Return the [x, y] coordinate for the center point of the cell that contains the specified text.  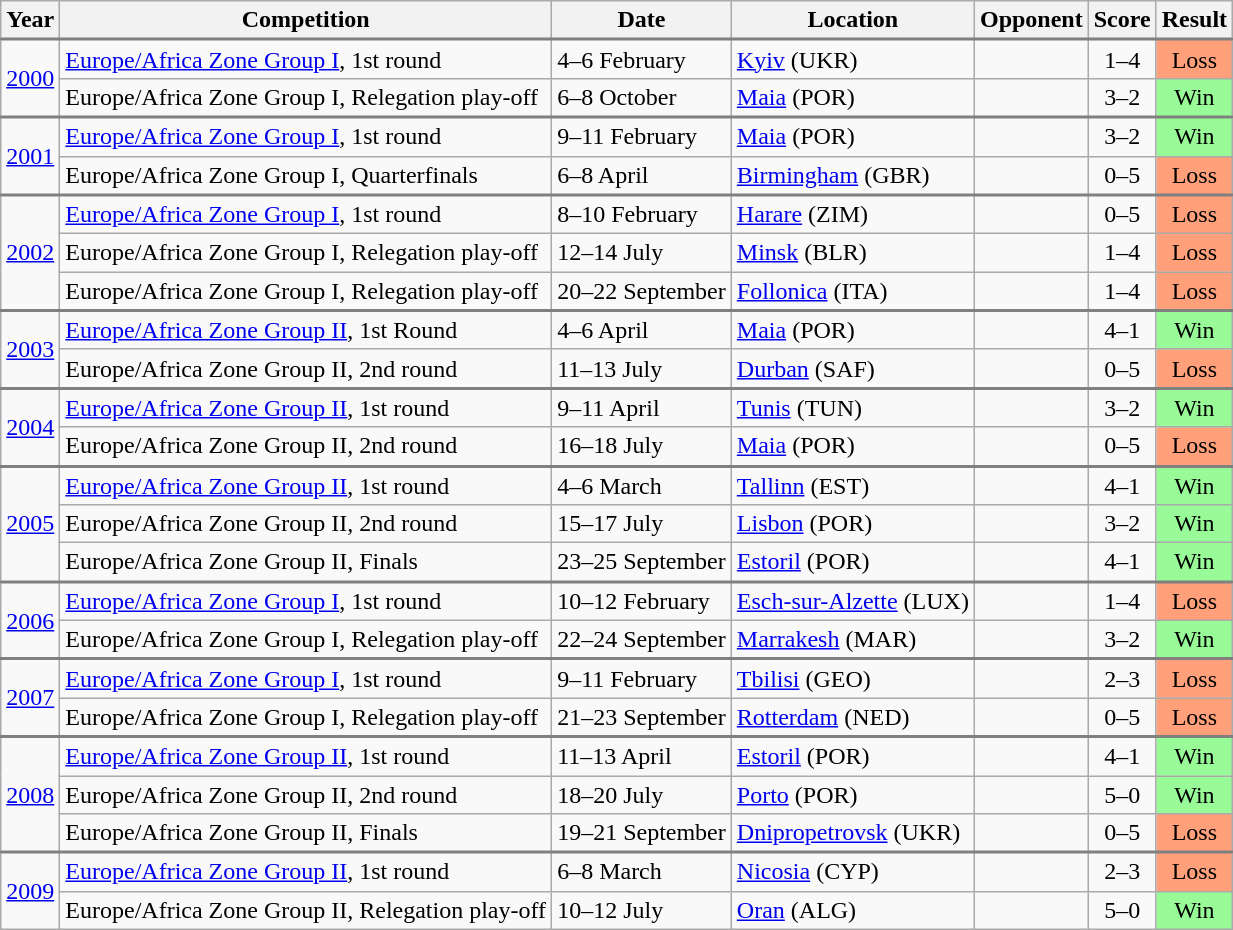
15–17 July [642, 524]
Result [1194, 20]
2005 [30, 524]
Europe/Africa Zone Group II, Relegation play-off [306, 910]
Rotterdam (NED) [852, 718]
22–24 September [642, 640]
2008 [30, 795]
2007 [30, 698]
Kyiv (UKR) [852, 60]
Dnipropetrovsk (UKR) [852, 834]
23–25 September [642, 562]
2003 [30, 349]
10–12 February [642, 600]
Marrakesh (MAR) [852, 640]
19–21 September [642, 834]
2009 [30, 890]
Date [642, 20]
20–22 September [642, 292]
4–6 April [642, 330]
6–8 April [642, 176]
Esch-sur-Alzette (LUX) [852, 600]
Lisbon (POR) [852, 524]
4–6 March [642, 486]
21–23 September [642, 718]
Oran (ALG) [852, 910]
18–20 July [642, 795]
2006 [30, 620]
Europe/Africa Zone Group II, 1st Round [306, 330]
Europe/Africa Zone Group I, Quarterfinals [306, 176]
10–12 July [642, 910]
11–13 April [642, 756]
Follonica (ITA) [852, 292]
Tbilisi (GEO) [852, 678]
2000 [30, 79]
Opponent [1031, 20]
2002 [30, 253]
16–18 July [642, 446]
Tallinn (EST) [852, 486]
Tunis (TUN) [852, 408]
6–8 October [642, 98]
Score [1122, 20]
4–6 February [642, 60]
Birmingham (GBR) [852, 176]
Durban (SAF) [852, 368]
Minsk (BLR) [852, 253]
Harare (ZIM) [852, 214]
Competition [306, 20]
8–10 February [642, 214]
9–11 April [642, 408]
Porto (POR) [852, 795]
Nicosia (CYP) [852, 872]
12–14 July [642, 253]
2001 [30, 156]
Year [30, 20]
2004 [30, 427]
6–8 March [642, 872]
Location [852, 20]
11–13 July [642, 368]
